Return [X, Y] of the center of cell containing provided text 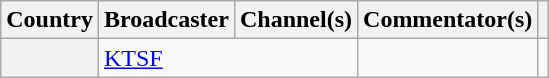
Channel(s) [296, 20]
KTSF [228, 58]
Country [50, 20]
Commentator(s) [448, 20]
Broadcaster [166, 20]
